Capture the cell that displays the provided text and extract its [x, y] central coordinate. 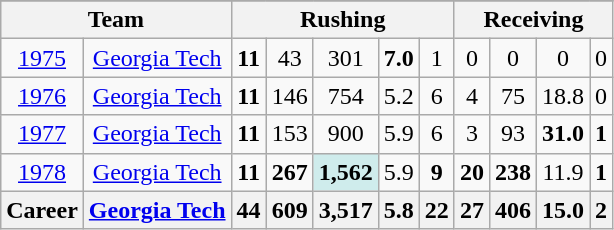
7.0 [398, 58]
15.0 [562, 210]
1978 [42, 172]
Career [42, 210]
75 [512, 96]
22 [436, 210]
20 [472, 172]
609 [290, 210]
31.0 [562, 134]
900 [346, 134]
Rushing [342, 20]
Team [116, 20]
146 [290, 96]
4 [472, 96]
301 [346, 58]
1,562 [346, 172]
11.9 [562, 172]
153 [290, 134]
3 [472, 134]
3,517 [346, 210]
1976 [42, 96]
1977 [42, 134]
406 [512, 210]
44 [248, 210]
Receiving [533, 20]
2 [602, 210]
5.2 [398, 96]
27 [472, 210]
1975 [42, 58]
267 [290, 172]
754 [346, 96]
93 [512, 134]
5.8 [398, 210]
43 [290, 58]
238 [512, 172]
9 [436, 172]
18.8 [562, 96]
